Output the (x, y) coordinate of the center of the cell containing the given text.  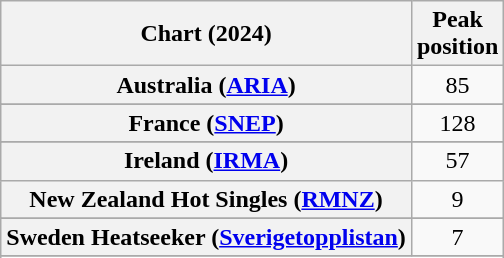
Peakposition (457, 34)
Australia (ARIA) (206, 85)
7 (457, 237)
85 (457, 85)
9 (457, 199)
France (SNEP) (206, 123)
Sweden Heatseeker (Sverigetopplistan) (206, 237)
Chart (2024) (206, 34)
57 (457, 161)
Ireland (IRMA) (206, 161)
New Zealand Hot Singles (RMNZ) (206, 199)
128 (457, 123)
